Output the [X, Y] coordinate of the center of the cell containing the given text.  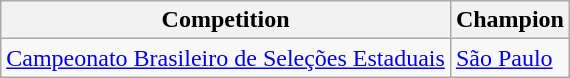
São Paulo [510, 58]
Campeonato Brasileiro de Seleções Estaduais [226, 58]
Competition [226, 20]
Champion [510, 20]
